Find where the given text appears and provide that cell's center as (x, y) coordinate. 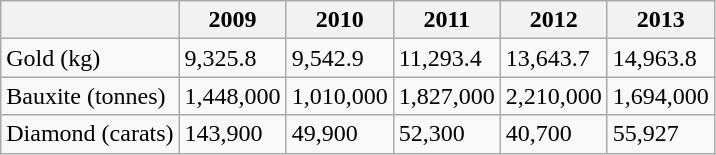
2012 (554, 20)
2010 (340, 20)
2,210,000 (554, 96)
14,963.8 (660, 58)
143,900 (232, 134)
9,542.9 (340, 58)
1,010,000 (340, 96)
2011 (446, 20)
1,694,000 (660, 96)
Diamond (carats) (90, 134)
13,643.7 (554, 58)
Bauxite (tonnes) (90, 96)
Gold (kg) (90, 58)
49,900 (340, 134)
2009 (232, 20)
40,700 (554, 134)
1,448,000 (232, 96)
55,927 (660, 134)
11,293.4 (446, 58)
52,300 (446, 134)
9,325.8 (232, 58)
1,827,000 (446, 96)
2013 (660, 20)
